Scan for the cell matching the given text and deliver its (X, Y) coordinate at center. 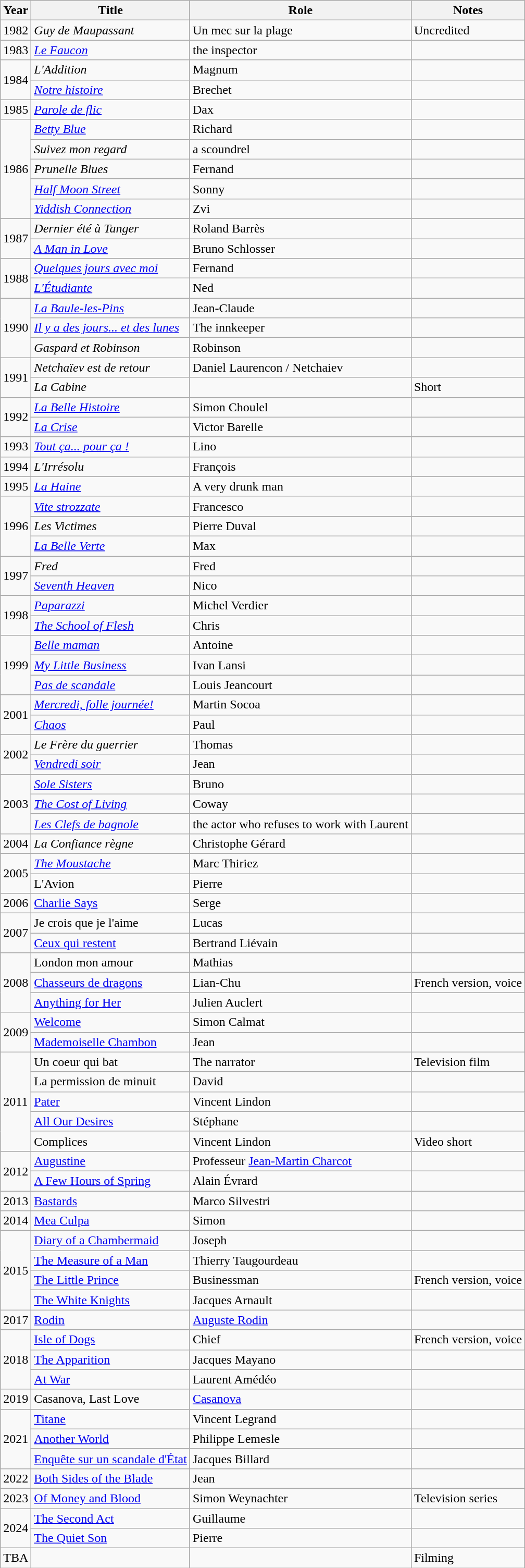
Vendredi soir (110, 764)
Vincent Legrand (300, 1419)
Il y a des jours... et des lunes (110, 328)
Netchaïev est de retour (110, 367)
Rodin (110, 1320)
2005 (16, 873)
Bruno (300, 784)
L'Étudiante (110, 288)
A Few Hours of Spring (110, 1181)
Laurent Amédéo (300, 1379)
Of Money and Blood (110, 1498)
Mea Culpa (110, 1221)
Chris (300, 626)
Simon Choulel (300, 407)
2014 (16, 1221)
Jacques Arnault (300, 1300)
Auguste Rodin (300, 1320)
2021 (16, 1439)
Paparazzi (110, 606)
Jacques Mayano (300, 1359)
Dax (300, 109)
2001 (16, 715)
Dernier été à Tanger (110, 228)
the actor who refuses to work with Laurent (300, 824)
1997 (16, 575)
a scoundrel (300, 149)
Ned (300, 288)
Richard (300, 129)
La Belle Verte (110, 546)
La Haine (110, 486)
1985 (16, 109)
The Quiet Son (110, 1538)
Antoine (300, 645)
2008 (16, 983)
Mercredi, folle journée! (110, 705)
Both Sides of the Blade (110, 1478)
Sonny (300, 189)
London mon amour (110, 963)
Guillaume (300, 1518)
Suivez mon regard (110, 149)
Television series (468, 1498)
Lino (300, 447)
Chaos (110, 725)
La Cabine (110, 387)
Complices (110, 1141)
Philippe Lemesle (300, 1439)
Filming (468, 1558)
Magnum (300, 70)
Joseph (300, 1241)
Roland Barrès (300, 228)
Businessman (300, 1280)
Un mec sur la plage (300, 30)
1987 (16, 238)
1998 (16, 616)
La Crise (110, 427)
Les Clefs de bagnole (110, 824)
TBA (16, 1558)
Lucas (300, 923)
Francesco (300, 506)
Casanova, Last Love (110, 1399)
Marco Silvestri (300, 1200)
2011 (16, 1101)
Betty Blue (110, 129)
Alain Évrard (300, 1181)
Notes (468, 10)
François (300, 467)
Brechet (300, 90)
Zvi (300, 209)
Pierre Duval (300, 526)
1990 (16, 328)
2012 (16, 1171)
Television film (468, 1062)
Pater (110, 1101)
Paul (300, 725)
Professeur Jean-Martin Charcot (300, 1161)
Year (16, 10)
the inspector (300, 50)
The Little Prince (110, 1280)
A Man in Love (110, 249)
Seventh Heaven (110, 586)
Coway (300, 804)
2006 (16, 903)
L'Irrésolu (110, 467)
Diary of a Chambermaid (110, 1241)
Robinson (300, 348)
2002 (16, 754)
Les Victimes (110, 526)
La Baule-les-Pins (110, 308)
A very drunk man (300, 486)
The School of Flesh (110, 626)
1983 (16, 50)
2013 (16, 1200)
Serge (300, 903)
Martin Socoa (300, 705)
Chasseurs de dragons (110, 983)
2019 (16, 1399)
2022 (16, 1478)
Michel Verdier (300, 606)
The Cost of Living (110, 804)
Simon Weynachter (300, 1498)
Pas de scandale (110, 685)
La Confiance règne (110, 843)
Jacques Billard (300, 1459)
Yiddish Connection (110, 209)
Notre histoire (110, 90)
Jean-Claude (300, 308)
Guy de Maupassant (110, 30)
Max (300, 546)
The White Knights (110, 1300)
La permission de minuit (110, 1082)
All Our Desires (110, 1121)
1986 (16, 169)
Le Frère du guerrier (110, 744)
Simon Calmat (300, 1022)
Anything for Her (110, 1002)
The Second Act (110, 1518)
Gaspard et Robinson (110, 348)
2009 (16, 1032)
The Measure of a Man (110, 1260)
Half Moon Street (110, 189)
2003 (16, 804)
2018 (16, 1359)
Vite strozzate (110, 506)
2015 (16, 1270)
Video short (468, 1141)
Je crois que je l'aime (110, 923)
1993 (16, 447)
Thomas (300, 744)
1988 (16, 278)
Quelques jours avec moi (110, 268)
Simon (300, 1221)
1999 (16, 665)
Thierry Taugourdeau (300, 1260)
Welcome (110, 1022)
1991 (16, 377)
Julien Auclert (300, 1002)
L'Addition (110, 70)
Bertrand Liévain (300, 943)
Uncredited (468, 30)
Un coeur qui bat (110, 1062)
Bastards (110, 1200)
Christophe Gérard (300, 843)
Charlie Says (110, 903)
Mathias (300, 963)
The innkeeper (300, 328)
Nico (300, 586)
1995 (16, 486)
2004 (16, 843)
Isle of Dogs (110, 1340)
At War (110, 1379)
2023 (16, 1498)
My Little Business (110, 665)
Titane (110, 1419)
Prunelle Blues (110, 169)
L'Avion (110, 884)
Casanova (300, 1399)
Role (300, 10)
1982 (16, 30)
Le Faucon (110, 50)
2007 (16, 933)
2024 (16, 1528)
Daniel Laurencon / Netchaiev (300, 367)
Louis Jeancourt (300, 685)
Another World (110, 1439)
1984 (16, 80)
The Apparition (110, 1359)
1994 (16, 467)
Marc Thiriez (300, 863)
The Moustache (110, 863)
La Belle Histoire (110, 407)
Ivan Lansi (300, 665)
Lian-Chu (300, 983)
Parole de flic (110, 109)
Mademoiselle Chambon (110, 1042)
Ceux qui restent (110, 943)
Stéphane (300, 1121)
Short (468, 387)
1996 (16, 526)
Victor Barelle (300, 427)
1992 (16, 417)
Augustine (110, 1161)
Enquête sur un scandale d'État (110, 1459)
Belle maman (110, 645)
David (300, 1082)
Chief (300, 1340)
2017 (16, 1320)
Bruno Schlosser (300, 249)
Title (110, 10)
Sole Sisters (110, 784)
The narrator (300, 1062)
Tout ça... pour ça ! (110, 447)
